Capture the cell that displays the provided text and extract its (x, y) central coordinate. 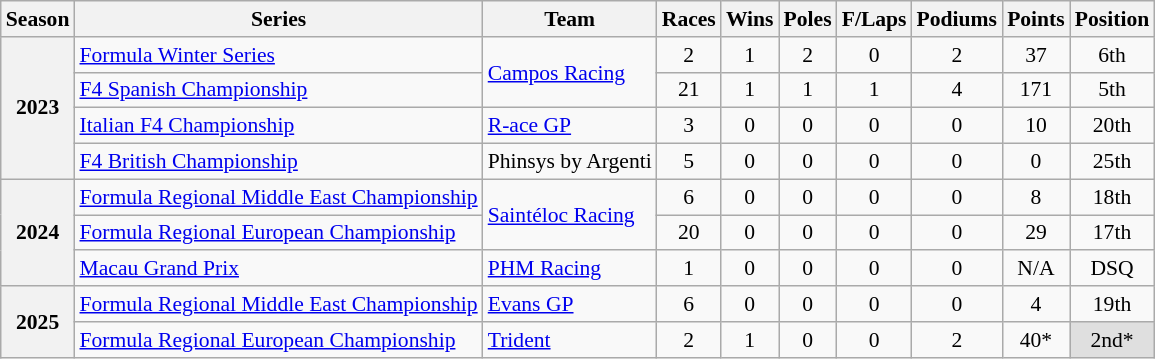
Points (1036, 19)
Macau Grand Prix (278, 269)
10 (1036, 126)
F4 British Championship (278, 162)
Wins (750, 19)
20th (1112, 126)
5 (689, 162)
Season (38, 19)
2023 (38, 108)
5th (1112, 90)
Evans GP (570, 304)
Series (278, 19)
Team (570, 19)
Podiums (958, 19)
Saintéloc Racing (570, 214)
PHM Racing (570, 269)
Position (1112, 19)
Poles (808, 19)
DSQ (1112, 269)
Races (689, 19)
2nd* (1112, 340)
Trident (570, 340)
F/Laps (874, 19)
Campos Racing (570, 72)
Formula Winter Series (278, 55)
18th (1112, 197)
2025 (38, 322)
20 (689, 233)
3 (689, 126)
37 (1036, 55)
Italian F4 Championship (278, 126)
R-ace GP (570, 126)
19th (1112, 304)
40* (1036, 340)
F4 Spanish Championship (278, 90)
21 (689, 90)
29 (1036, 233)
6th (1112, 55)
N/A (1036, 269)
25th (1112, 162)
17th (1112, 233)
Phinsys by Argenti (570, 162)
8 (1036, 197)
2024 (38, 232)
171 (1036, 90)
